Provide the [x, y] coordinate of the cell's center where the given text is located.  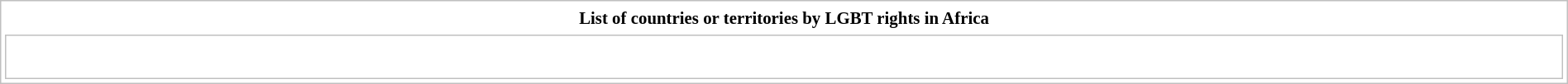
List of countries or territories by LGBT rights in Africa [784, 18]
